Return the [x, y] coordinate for the center point of the cell that contains the specified text.  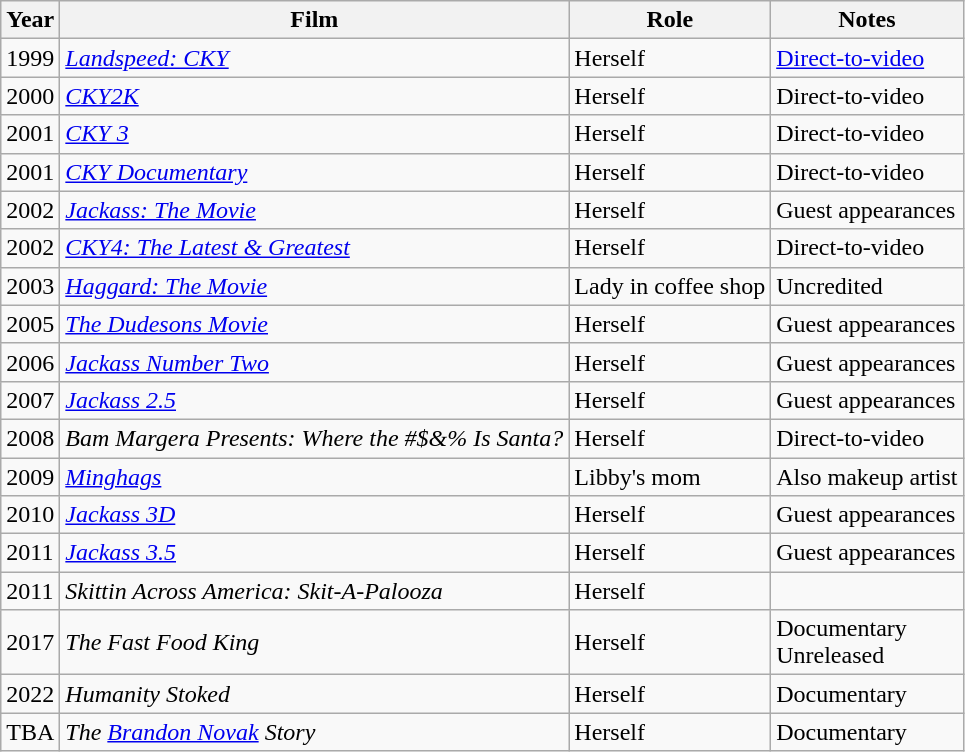
Jackass 3D [314, 515]
Film [314, 20]
The Fast Food King [314, 642]
TBA [30, 732]
Humanity Stoked [314, 694]
CKY4: The Latest & Greatest [314, 248]
2007 [30, 400]
Libby's mom [670, 477]
2010 [30, 515]
2022 [30, 694]
Minghags [314, 477]
Also makeup artist [867, 477]
The Brandon Novak Story [314, 732]
Jackass: The Movie [314, 210]
DocumentaryUnreleased [867, 642]
Notes [867, 20]
Jackass Number Two [314, 362]
2017 [30, 642]
Role [670, 20]
2005 [30, 324]
Uncredited [867, 286]
The Dudesons Movie [314, 324]
Bam Margera Presents: Where the #$&% Is Santa? [314, 438]
Skittin Across America: Skit-A-Palooza [314, 591]
1999 [30, 58]
Lady in coffee shop [670, 286]
Jackass 3.5 [314, 553]
Landspeed: CKY [314, 58]
2003 [30, 286]
Jackass 2.5 [314, 400]
CKY Documentary [314, 172]
CKY 3 [314, 134]
Haggard: The Movie [314, 286]
Year [30, 20]
2000 [30, 96]
CKY2K [314, 96]
2006 [30, 362]
2008 [30, 438]
2009 [30, 477]
